Locate the cell with the specified text and output its [X, Y] center coordinate. 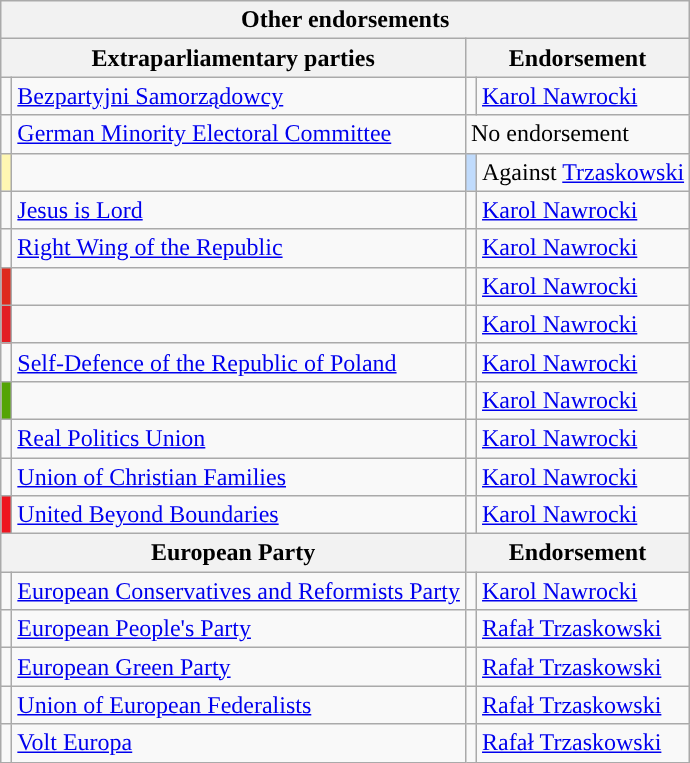
European Green Party [239, 667]
Bezpartyjni Samorządowcy [239, 96]
European Party [234, 553]
European Conservatives and Reformists Party [239, 591]
No endorsement [577, 134]
United Beyond Boundaries [239, 515]
Extraparliamentary parties [234, 58]
Union of European Federalists [239, 705]
Union of Christian Families [239, 477]
Other endorsements [346, 20]
Real Politics Union [239, 438]
Self-Defence of the Republic of Poland [239, 362]
European People's Party [239, 629]
German Minority Electoral Committee [239, 134]
Volt Europa [239, 743]
Against Trzaskowski [584, 172]
Right Wing of the Republic [239, 248]
Jesus is Lord [239, 210]
